Find where the given text appears and provide that cell's center as (x, y) coordinate. 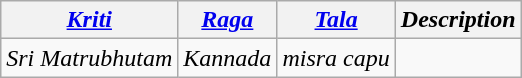
misra capu (336, 58)
Kriti (90, 20)
Tala (336, 20)
Description (458, 20)
Kannada (228, 58)
Raga (228, 20)
Sri Matrubhutam (90, 58)
